Determine the [X, Y] coordinate at the center of the cell enclosing the given text.  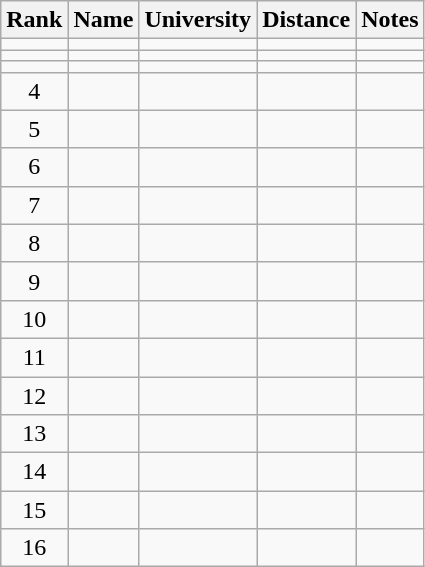
University [198, 20]
9 [34, 281]
6 [34, 167]
16 [34, 548]
Distance [306, 20]
11 [34, 357]
4 [34, 91]
5 [34, 129]
15 [34, 510]
Notes [390, 20]
10 [34, 319]
7 [34, 205]
Rank [34, 20]
12 [34, 395]
Name [104, 20]
8 [34, 243]
13 [34, 434]
14 [34, 472]
